Output the [X, Y] coordinate of the center of the cell containing the given text.  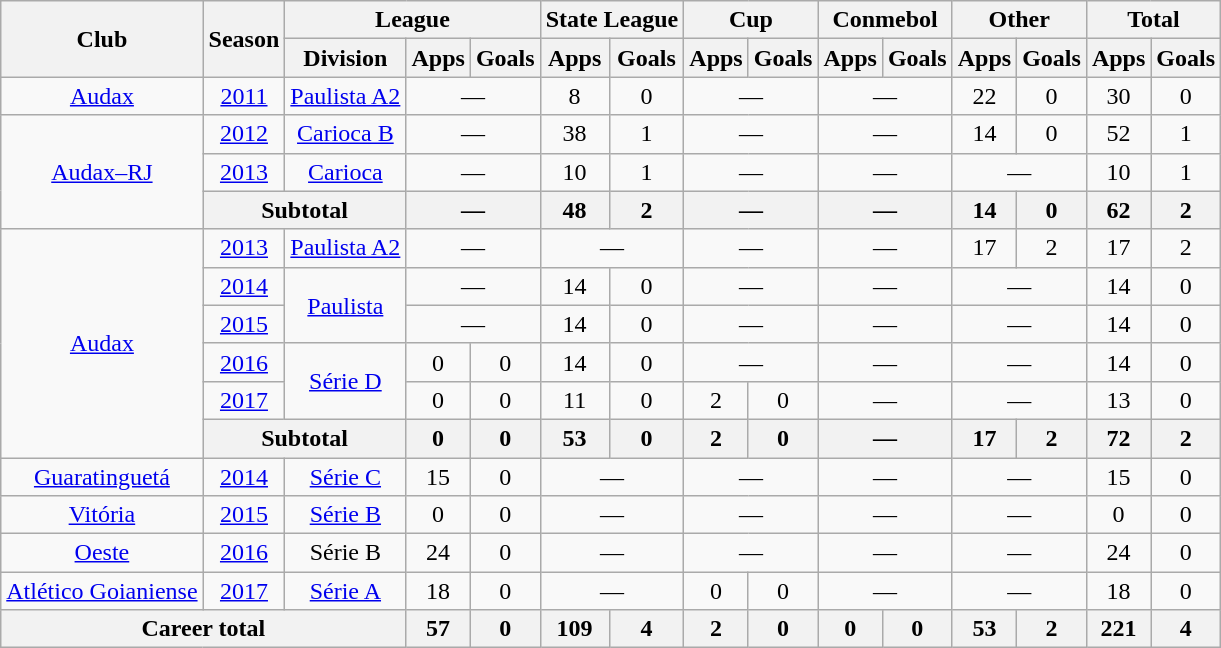
Carioca B [346, 134]
Série A [346, 591]
8 [574, 96]
2011 [244, 96]
Other [1019, 20]
Série C [346, 477]
Guaratinguetá [102, 477]
Carioca [346, 172]
Paulista [346, 305]
League [412, 20]
Season [244, 39]
38 [574, 134]
72 [1118, 438]
57 [438, 629]
Atlético Goianiense [102, 591]
Total [1153, 20]
Oeste [102, 553]
109 [574, 629]
Vitória [102, 515]
Série D [346, 381]
22 [984, 96]
48 [574, 210]
11 [574, 400]
Cup [751, 20]
Career total [204, 629]
30 [1118, 96]
13 [1118, 400]
2012 [244, 134]
Club [102, 39]
62 [1118, 210]
Division [346, 58]
221 [1118, 629]
52 [1118, 134]
Conmebol [885, 20]
Audax–RJ [102, 172]
State League [612, 20]
